For the text-containing cell, return its midpoint in (X, Y) coordinate format. 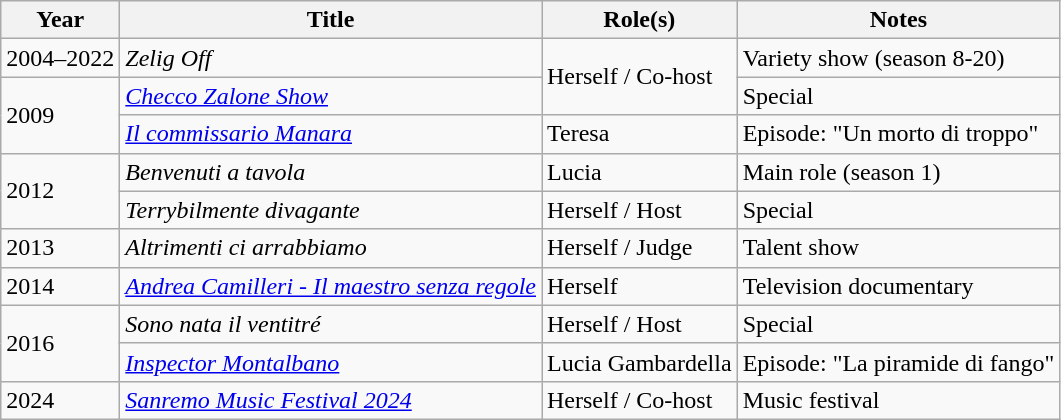
Episode: "Un morto di troppo" (898, 134)
2014 (60, 286)
Terrybilmente divagante (331, 210)
2016 (60, 343)
2024 (60, 400)
Andrea Camilleri - Il maestro senza regole (331, 286)
Main role (season 1) (898, 172)
Title (331, 20)
Teresa (640, 134)
Zelig Off (331, 58)
Talent show (898, 248)
Checco Zalone Show (331, 96)
Role(s) (640, 20)
Year (60, 20)
Notes (898, 20)
Variety show (season 8-20) (898, 58)
Music festival (898, 400)
Sono nata il ventitré (331, 324)
Il commissario Manara (331, 134)
Herself (640, 286)
Lucia Gambardella (640, 362)
Sanremo Music Festival 2024 (331, 400)
Altrimenti ci arrabbiamo (331, 248)
2013 (60, 248)
Lucia (640, 172)
Episode: "La piramide di fango" (898, 362)
Herself / Judge (640, 248)
2004–2022 (60, 58)
Benvenuti a tavola (331, 172)
Television documentary (898, 286)
2012 (60, 191)
2009 (60, 115)
Inspector Montalbano (331, 362)
